Pinpoint the cell where the given text exists, returning its (x, y) midpoint coordinate. 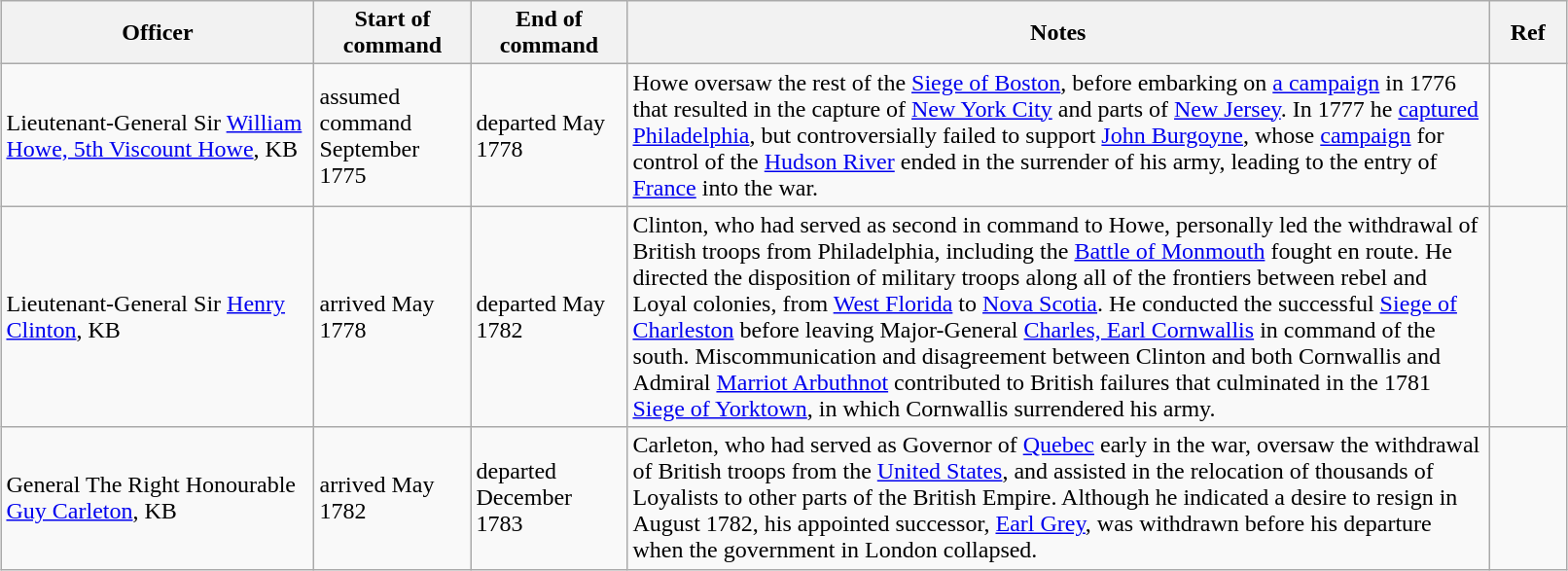
Lieutenant-General Sir William Howe, 5th Viscount Howe, KB (158, 135)
departed May 1782 (549, 317)
arrived May 1782 (393, 498)
departed May 1778 (549, 135)
General The Right Honourable Guy Carleton, KB (158, 498)
End of command (549, 33)
Start of command (393, 33)
Lieutenant-General Sir Henry Clinton, KB (158, 317)
Notes (1058, 33)
departed December 1783 (549, 498)
Officer (158, 33)
assumed command September 1775 (393, 135)
Ref (1528, 33)
arrived May 1778 (393, 317)
